Pinpoint the cell where the given text exists, returning its (x, y) midpoint coordinate. 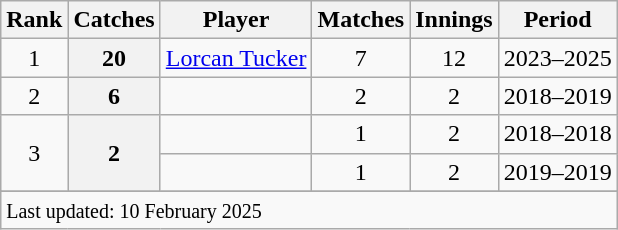
2018–2019 (558, 96)
Innings (454, 20)
7 (361, 58)
Rank (34, 20)
2023–2025 (558, 58)
Last updated: 10 February 2025 (309, 210)
6 (114, 96)
Player (236, 20)
Catches (114, 20)
12 (454, 58)
Matches (361, 20)
Lorcan Tucker (236, 58)
3 (34, 153)
20 (114, 58)
2018–2018 (558, 134)
Period (558, 20)
2019–2019 (558, 172)
